Scan for the cell matching the given text and deliver its [x, y] coordinate at center. 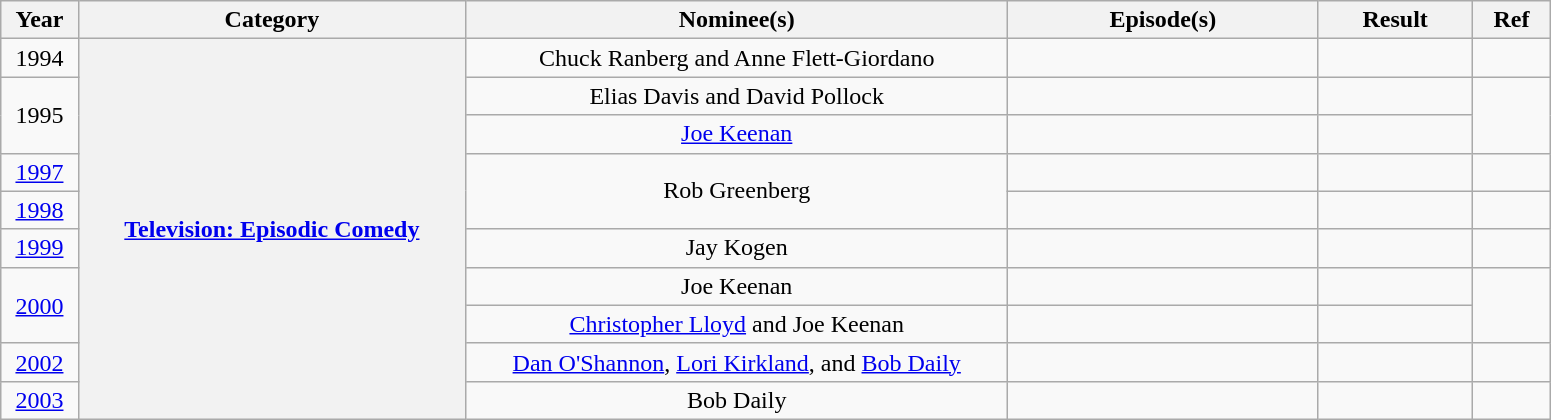
1997 [40, 172]
Television: Episodic Comedy [272, 230]
Rob Greenberg [737, 191]
Episode(s) [1163, 20]
Result [1396, 20]
1995 [40, 115]
1999 [40, 248]
Christopher Lloyd and Joe Keenan [737, 324]
Ref [1512, 20]
Elias Davis and David Pollock [737, 96]
2000 [40, 305]
Bob Daily [737, 400]
Year [40, 20]
Nominee(s) [737, 20]
2003 [40, 400]
2002 [40, 362]
Dan O'Shannon, Lori Kirkland, and Bob Daily [737, 362]
1998 [40, 210]
Jay Kogen [737, 248]
Chuck Ranberg and Anne Flett-Giordano [737, 58]
1994 [40, 58]
Category [272, 20]
